Return the [X, Y] coordinate for the center point of the cell that contains the specified text.  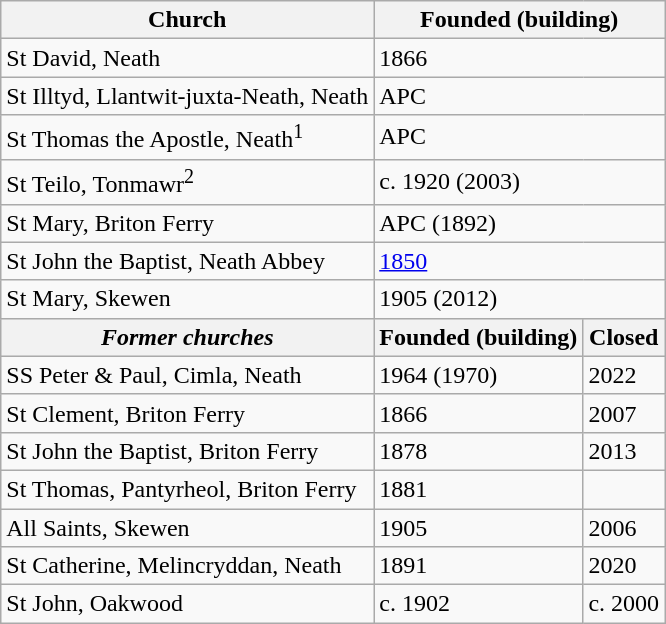
St Mary, Skewen [188, 299]
St John the Baptist, Neath Abbey [188, 261]
SS Peter & Paul, Cimla, Neath [188, 375]
1905 [478, 528]
2006 [624, 528]
APC (1892) [520, 223]
Former churches [188, 337]
St Illtyd, Llantwit-juxta-Neath, Neath [188, 96]
St Teilo, Tonmawr2 [188, 182]
Church [188, 20]
2007 [624, 413]
All Saints, Skewen [188, 528]
St John, Oakwood [188, 604]
c. 1920 (2003) [520, 182]
c. 1902 [478, 604]
St Thomas, Pantyrheol, Briton Ferry [188, 489]
St David, Neath [188, 58]
2020 [624, 566]
1881 [478, 489]
1964 (1970) [478, 375]
St John the Baptist, Briton Ferry [188, 451]
St Catherine, Melincryddan, Neath [188, 566]
St Thomas the Apostle, Neath1 [188, 138]
c. 2000 [624, 604]
1891 [478, 566]
Closed [624, 337]
2022 [624, 375]
2013 [624, 451]
St Clement, Briton Ferry [188, 413]
1878 [478, 451]
St Mary, Briton Ferry [188, 223]
1905 (2012) [520, 299]
1850 [520, 261]
